Identify which cell holds the provided text, then report its [X, Y] central coordinate. 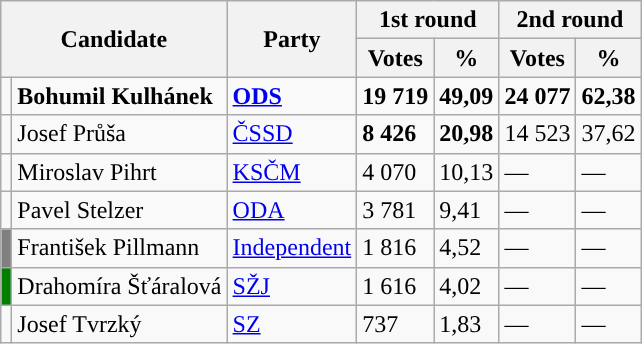
Party [292, 39]
2nd round [570, 20]
Pavel Stelzer [120, 210]
Independent [292, 248]
Candidate [114, 39]
4,02 [466, 286]
KSČM [292, 172]
3 781 [396, 210]
4 070 [396, 172]
62,38 [608, 96]
1 816 [396, 248]
Drahomíra Šťáralová [120, 286]
20,98 [466, 134]
Josef Průša [120, 134]
Miroslav Pihrt [120, 172]
1st round [428, 20]
8 426 [396, 134]
SŽJ [292, 286]
49,09 [466, 96]
24 077 [538, 96]
1,83 [466, 324]
Josef Tvrzký [120, 324]
SZ [292, 324]
ČSSD [292, 134]
37,62 [608, 134]
19 719 [396, 96]
Bohumil Kulhánek [120, 96]
1 616 [396, 286]
14 523 [538, 134]
9,41 [466, 210]
4,52 [466, 248]
10,13 [466, 172]
ODA [292, 210]
737 [396, 324]
ODS [292, 96]
František Pillmann [120, 248]
